Output the [X, Y] coordinate of the center of the cell containing the given text.  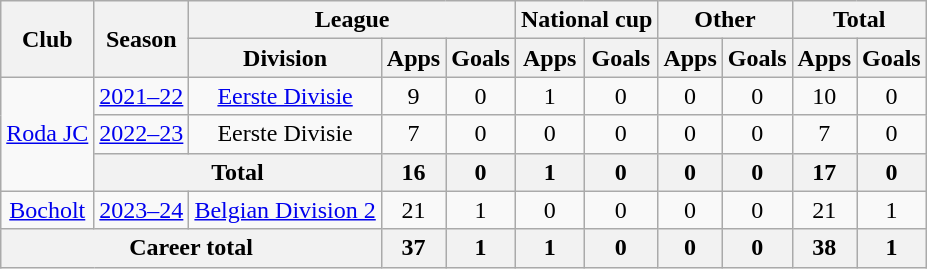
17 [824, 172]
Other [725, 20]
Bocholt [48, 210]
Roda JC [48, 134]
10 [824, 96]
9 [413, 96]
2021–22 [142, 96]
Belgian Division 2 [285, 210]
2022–23 [142, 134]
Career total [192, 248]
National cup [586, 20]
Season [142, 39]
2023–24 [142, 210]
Division [285, 58]
League [352, 20]
37 [413, 248]
Club [48, 39]
38 [824, 248]
16 [413, 172]
